Pinpoint the cell where the given text exists, returning its (x, y) midpoint coordinate. 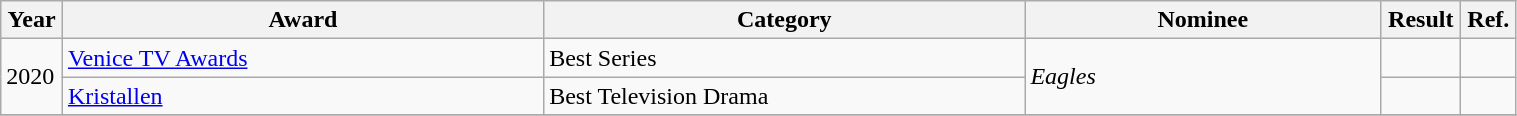
Category (784, 20)
Result (1421, 20)
Kristallen (302, 96)
Year (32, 20)
Ref. (1488, 20)
Best Television Drama (784, 96)
Eagles (1203, 77)
2020 (32, 77)
Best Series (784, 58)
Venice TV Awards (302, 58)
Nominee (1203, 20)
Award (302, 20)
